Extract the (x, y) coordinate from the center of the cell holding the provided text.  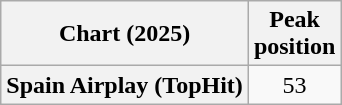
Chart (2025) (125, 34)
53 (294, 85)
Spain Airplay (TopHit) (125, 85)
Peakposition (294, 34)
